Find where the given text appears and provide that cell's center as [x, y] coordinate. 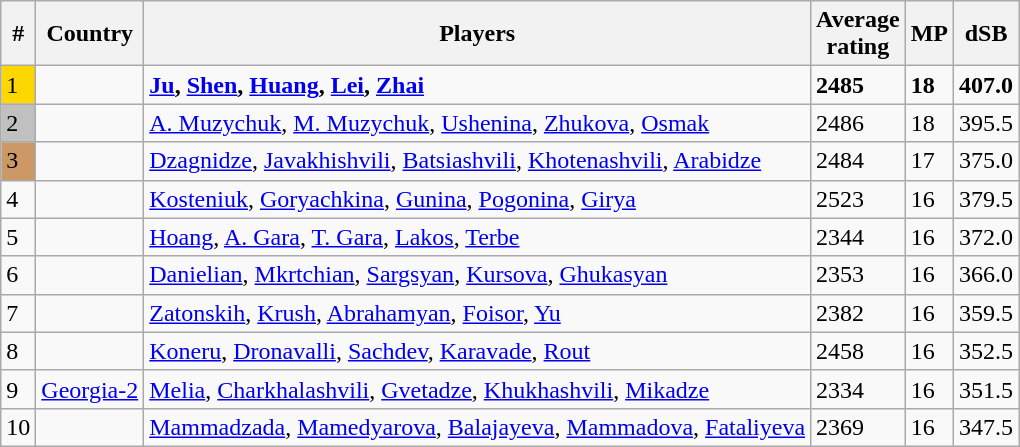
Kosteniuk, Goryachkina, Gunina, Pogonina, Girya [478, 199]
17 [929, 161]
2523 [858, 199]
2334 [858, 389]
9 [18, 389]
395.5 [986, 123]
2485 [858, 85]
Hoang, A. Gara, T. Gara, Lakos, Terbe [478, 237]
Ju, Shen, Huang, Lei, Zhai [478, 85]
2484 [858, 161]
407.0 [986, 85]
2486 [858, 123]
347.5 [986, 427]
Zatonskih, Krush, Abrahamyan, Foisor, Yu [478, 313]
Country [90, 34]
366.0 [986, 275]
A. Muzychuk, M. Muzychuk, Ushenina, Zhukova, Osmak [478, 123]
2458 [858, 351]
MP [929, 34]
2344 [858, 237]
Averagerating [858, 34]
352.5 [986, 351]
Melia, Charkhalashvili, Gvetadze, Khukhashvili, Mikadze [478, 389]
# [18, 34]
10 [18, 427]
Koneru, Dronavalli, Sachdev, Karavade, Rout [478, 351]
Mammadzada, Mamedyarova, Balajayeva, Mammadova, Fataliyeva [478, 427]
Dzagnidze, Javakhishvili, Batsiashvili, Khotenashvili, Arabidze [478, 161]
Danielian, Mkrtchian, Sargsyan, Kursova, Ghukasyan [478, 275]
8 [18, 351]
1 [18, 85]
5 [18, 237]
351.5 [986, 389]
Georgia-2 [90, 389]
dSB [986, 34]
375.0 [986, 161]
6 [18, 275]
Players [478, 34]
379.5 [986, 199]
2369 [858, 427]
2353 [858, 275]
3 [18, 161]
7 [18, 313]
2382 [858, 313]
359.5 [986, 313]
2 [18, 123]
4 [18, 199]
372.0 [986, 237]
